Return the (X, Y) coordinate for the center point of the cell that contains the specified text.  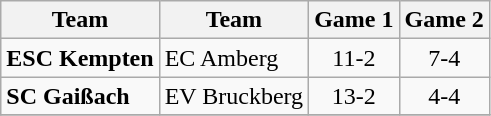
ESC Kempten (80, 58)
13-2 (354, 96)
Game 2 (444, 20)
4-4 (444, 96)
11-2 (354, 58)
SC Gaißach (80, 96)
EC Amberg (234, 58)
EV Bruckberg (234, 96)
7-4 (444, 58)
Game 1 (354, 20)
